Pinpoint the cell where the given text exists, returning its (X, Y) midpoint coordinate. 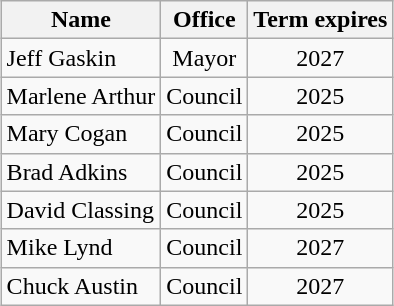
Office (204, 20)
Chuck Austin (81, 286)
Marlene Arthur (81, 96)
Jeff Gaskin (81, 58)
Mary Cogan (81, 134)
Name (81, 20)
Term expires (320, 20)
David Classing (81, 210)
Brad Adkins (81, 172)
Mike Lynd (81, 248)
Mayor (204, 58)
